Identify which cell holds the provided text, then report its [X, Y] central coordinate. 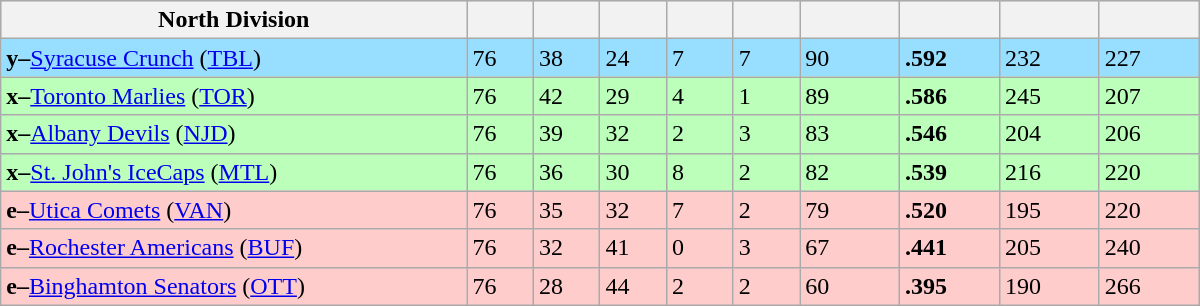
38 [566, 58]
28 [566, 286]
24 [634, 58]
89 [850, 96]
0 [700, 248]
1 [766, 96]
42 [566, 96]
266 [1149, 286]
204 [1049, 134]
.546 [950, 134]
227 [1149, 58]
.520 [950, 210]
8 [700, 172]
205 [1049, 248]
29 [634, 96]
.539 [950, 172]
y–Syracuse Crunch (TBL) [234, 58]
30 [634, 172]
79 [850, 210]
36 [566, 172]
195 [1049, 210]
4 [700, 96]
240 [1149, 248]
.395 [950, 286]
190 [1049, 286]
232 [1049, 58]
e–Rochester Americans (BUF) [234, 248]
x–St. John's IceCaps (MTL) [234, 172]
207 [1149, 96]
North Division [234, 20]
41 [634, 248]
.586 [950, 96]
.592 [950, 58]
67 [850, 248]
206 [1149, 134]
216 [1049, 172]
44 [634, 286]
83 [850, 134]
.441 [950, 248]
82 [850, 172]
90 [850, 58]
e–Binghamton Senators (OTT) [234, 286]
x–Albany Devils (NJD) [234, 134]
e–Utica Comets (VAN) [234, 210]
245 [1049, 96]
x–Toronto Marlies (TOR) [234, 96]
35 [566, 210]
39 [566, 134]
60 [850, 286]
